Determine the [X, Y] coordinate at the center of the cell enclosing the given text.  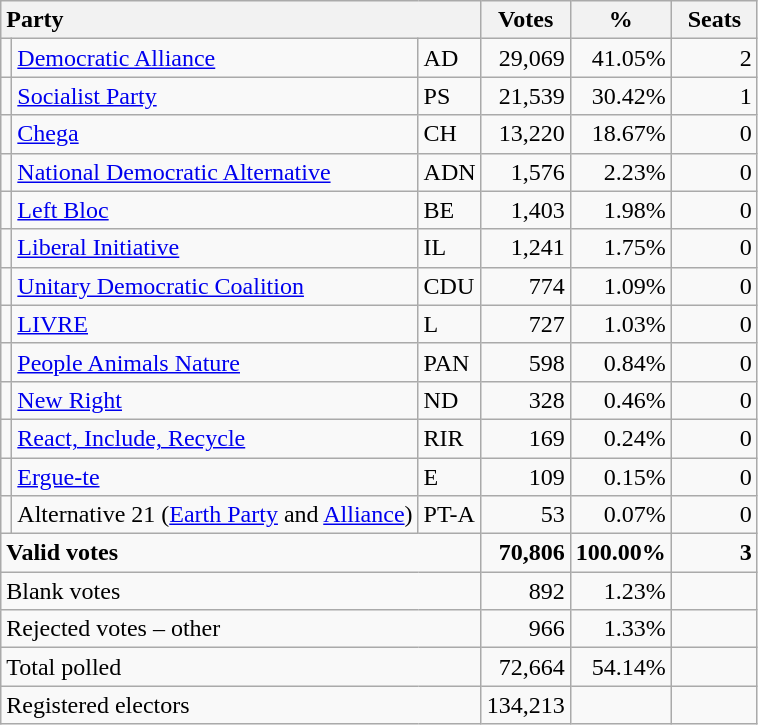
29,069 [526, 58]
21,539 [526, 96]
3 [714, 553]
109 [526, 477]
Left Bloc [215, 210]
CH [450, 134]
Party [241, 20]
100.00% [620, 553]
13,220 [526, 134]
2 [714, 58]
Votes [526, 20]
41.05% [620, 58]
AD [450, 58]
PT-A [450, 515]
1,403 [526, 210]
BE [450, 210]
Blank votes [241, 591]
Registered electors [241, 705]
LIVRE [215, 324]
Ergue-te [215, 477]
53 [526, 515]
598 [526, 362]
0.07% [620, 515]
React, Include, Recycle [215, 438]
Chega [215, 134]
2.23% [620, 172]
328 [526, 400]
18.67% [620, 134]
1.33% [620, 629]
1.23% [620, 591]
0.84% [620, 362]
30.42% [620, 96]
PAN [450, 362]
National Democratic Alternative [215, 172]
1.98% [620, 210]
RIR [450, 438]
70,806 [526, 553]
1.09% [620, 286]
ND [450, 400]
Valid votes [241, 553]
Seats [714, 20]
1,241 [526, 248]
CDU [450, 286]
0.24% [620, 438]
Socialist Party [215, 96]
72,664 [526, 667]
1,576 [526, 172]
892 [526, 591]
134,213 [526, 705]
New Right [215, 400]
1 [714, 96]
Unitary Democratic Coalition [215, 286]
IL [450, 248]
Alternative 21 (Earth Party and Alliance) [215, 515]
54.14% [620, 667]
774 [526, 286]
% [620, 20]
L [450, 324]
1.03% [620, 324]
1.75% [620, 248]
Rejected votes – other [241, 629]
966 [526, 629]
People Animals Nature [215, 362]
ADN [450, 172]
PS [450, 96]
Liberal Initiative [215, 248]
Total polled [241, 667]
169 [526, 438]
Democratic Alliance [215, 58]
727 [526, 324]
0.46% [620, 400]
E [450, 477]
0.15% [620, 477]
